Return the [x, y] coordinate for the center point of the cell that contains the specified text.  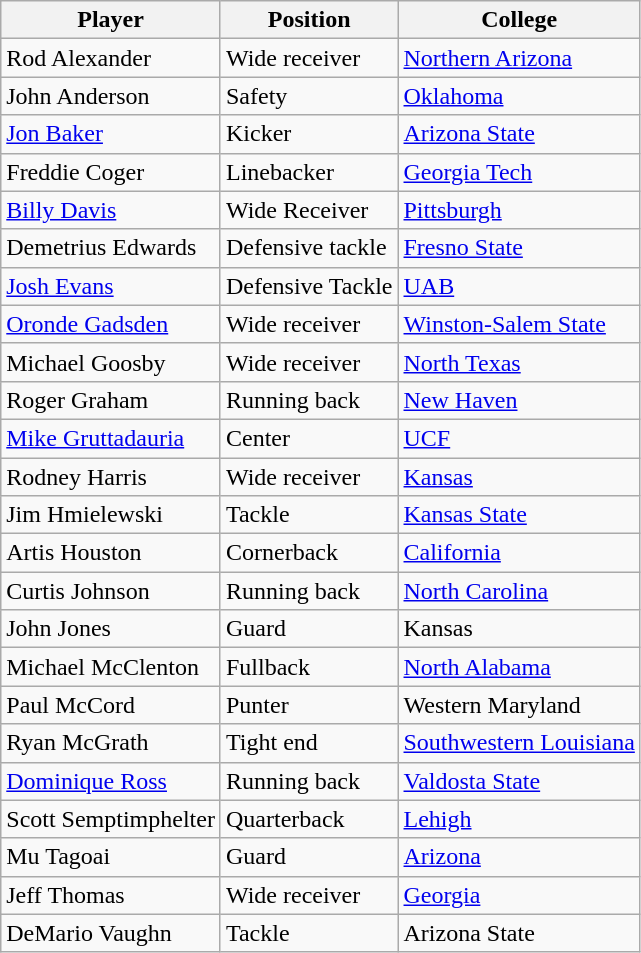
Northern Arizona [519, 58]
Dominique Ross [111, 781]
Josh Evans [111, 286]
North Alabama [519, 667]
Mike Gruttadauria [111, 438]
Mu Tagoai [111, 857]
Rodney Harris [111, 477]
John Jones [111, 629]
New Haven [519, 400]
Georgia Tech [519, 172]
Billy Davis [111, 210]
Player [111, 20]
UCF [519, 438]
Defensive Tackle [309, 286]
Lehigh [519, 819]
Southwestern Louisiana [519, 743]
Georgia [519, 895]
Jon Baker [111, 134]
Demetrius Edwards [111, 248]
DeMario Vaughn [111, 933]
Defensive tackle [309, 248]
Kicker [309, 134]
Paul McCord [111, 705]
Winston-Salem State [519, 324]
Freddie Coger [111, 172]
Kansas State [519, 515]
Oronde Gadsden [111, 324]
Wide Receiver [309, 210]
Position [309, 20]
Artis Houston [111, 553]
Center [309, 438]
Curtis Johnson [111, 591]
North Texas [519, 362]
Linebacker [309, 172]
Ryan McGrath [111, 743]
Michael McClenton [111, 667]
Punter [309, 705]
Arizona [519, 857]
Western Maryland [519, 705]
Tight end [309, 743]
UAB [519, 286]
John Anderson [111, 96]
Michael Goosby [111, 362]
Fullback [309, 667]
Quarterback [309, 819]
Pittsburgh [519, 210]
North Carolina [519, 591]
Jeff Thomas [111, 895]
Jim Hmielewski [111, 515]
Scott Semptimphelter [111, 819]
California [519, 553]
Fresno State [519, 248]
Safety [309, 96]
Cornerback [309, 553]
Valdosta State [519, 781]
Rod Alexander [111, 58]
Roger Graham [111, 400]
Oklahoma [519, 96]
College [519, 20]
